Output the (x, y) coordinate of the center of the cell containing the given text.  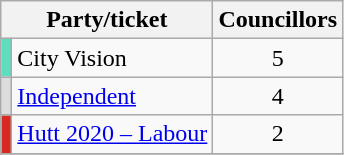
Hutt 2020 – Labour (112, 134)
Party/ticket (107, 20)
City Vision (112, 58)
Independent (112, 96)
2 (278, 134)
Councillors (278, 20)
5 (278, 58)
4 (278, 96)
